Find where the given text appears and provide that cell's center as (X, Y) coordinate. 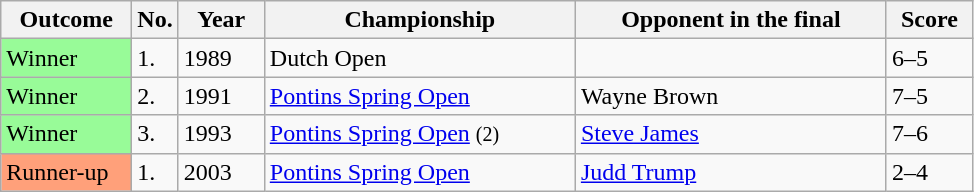
7–5 (929, 96)
Judd Trump (730, 172)
Opponent in the final (730, 20)
7–6 (929, 134)
Championship (420, 20)
1989 (221, 58)
Year (221, 20)
1993 (221, 134)
1991 (221, 96)
2–4 (929, 172)
2. (155, 96)
Pontins Spring Open (2) (420, 134)
6–5 (929, 58)
3. (155, 134)
2003 (221, 172)
Steve James (730, 134)
Runner-up (66, 172)
Dutch Open (420, 58)
Outcome (66, 20)
Wayne Brown (730, 96)
Score (929, 20)
No. (155, 20)
